From the cell containing the given text, extract its center point as [x, y] coordinate. 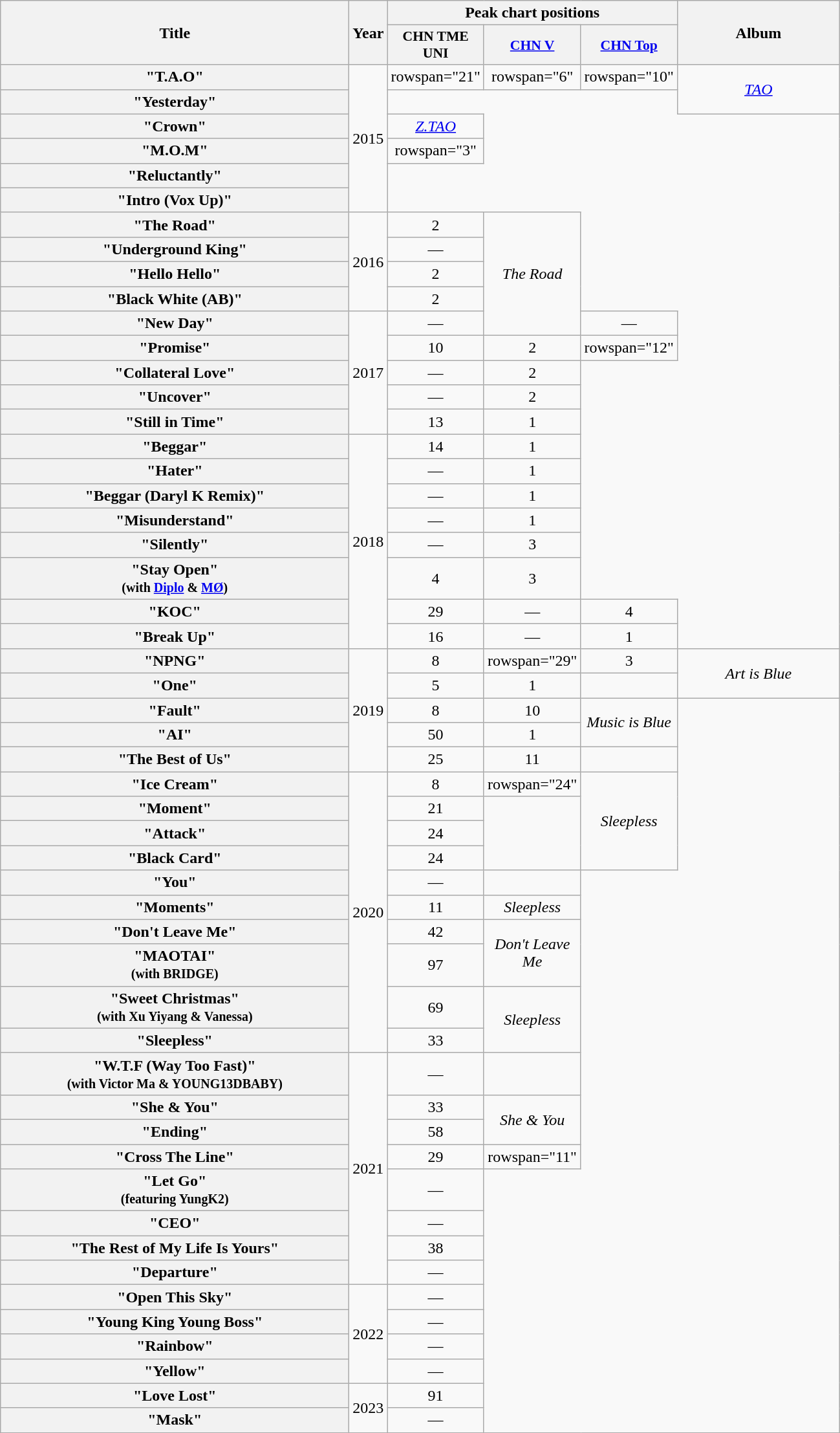
"Yesterday" [175, 102]
CHN TME UNI [436, 45]
"AI" [175, 735]
"Underground King" [175, 249]
"Black White (AB)" [175, 298]
"CEO" [175, 1223]
She & You [532, 1119]
97 [436, 965]
"Sleepless" [175, 1040]
"Crown" [175, 126]
"Departure" [175, 1273]
"Love Lost" [175, 1395]
"Open This Sky" [175, 1297]
Year [369, 32]
"Sweet Christmas" (with Xu Yiyang & Vanessa) [175, 1007]
rowspan="11" [532, 1156]
"One" [175, 685]
"Break Up" [175, 636]
CHN Top [629, 45]
"Hater" [175, 471]
"Ending" [175, 1132]
"Beggar (Daryl K Remix)" [175, 496]
"T.A.O" [175, 77]
The Road [532, 274]
"Attack" [175, 833]
"Misunderstand" [175, 520]
Don't Leave Me [532, 952]
"Let Go" (featuring YungK2) [175, 1190]
rowspan="10" [629, 77]
rowspan="24" [532, 784]
"Silently" [175, 545]
CHN V [532, 45]
13 [436, 422]
"Young King Young Boss" [175, 1322]
"Hello Hello" [175, 274]
TAO [758, 89]
38 [436, 1248]
2015 [369, 138]
42 [436, 932]
"Mask" [175, 1420]
"Yellow" [175, 1371]
Music is Blue [629, 722]
"M.O.M" [175, 151]
rowspan="6" [532, 77]
"Intro (Vox Up)" [175, 200]
5 [436, 685]
"Uncover" [175, 397]
"Beggar" [175, 446]
2018 [369, 541]
21 [436, 809]
"Cross The Line" [175, 1156]
"Still in Time" [175, 422]
"Stay Open" (with Diplo & MØ) [175, 578]
"Rainbow" [175, 1346]
Peak chart positions [533, 13]
2016 [369, 261]
58 [436, 1132]
"Collateral Love" [175, 373]
69 [436, 1007]
rowspan="3" [436, 151]
"She & You" [175, 1107]
91 [436, 1395]
"New Day" [175, 323]
"NPNG" [175, 661]
"The Road" [175, 224]
"The Rest of My Life Is Yours" [175, 1248]
rowspan="12" [629, 348]
"You" [175, 882]
Title [175, 32]
Album [758, 32]
"The Best of Us" [175, 760]
2021 [369, 1168]
"Black Card" [175, 858]
rowspan="29" [532, 661]
"Don't Leave Me" [175, 932]
"Moments" [175, 907]
Z.TAO [436, 126]
rowspan="21" [436, 77]
25 [436, 760]
2022 [369, 1334]
2023 [369, 1408]
16 [436, 636]
2017 [369, 373]
"Ice Cream" [175, 784]
"Fault" [175, 710]
"Reluctantly" [175, 175]
2020 [369, 912]
Art is Blue [758, 673]
2019 [369, 710]
"KOC" [175, 611]
"W.T.F (Way Too Fast)"(with Victor Ma & YOUNG13DBABY) [175, 1074]
14 [436, 446]
"Moment" [175, 809]
"MAOTAI" (with BRIDGE) [175, 965]
"Promise" [175, 348]
50 [436, 735]
